Find where the given text appears and provide that cell's center as [X, Y] coordinate. 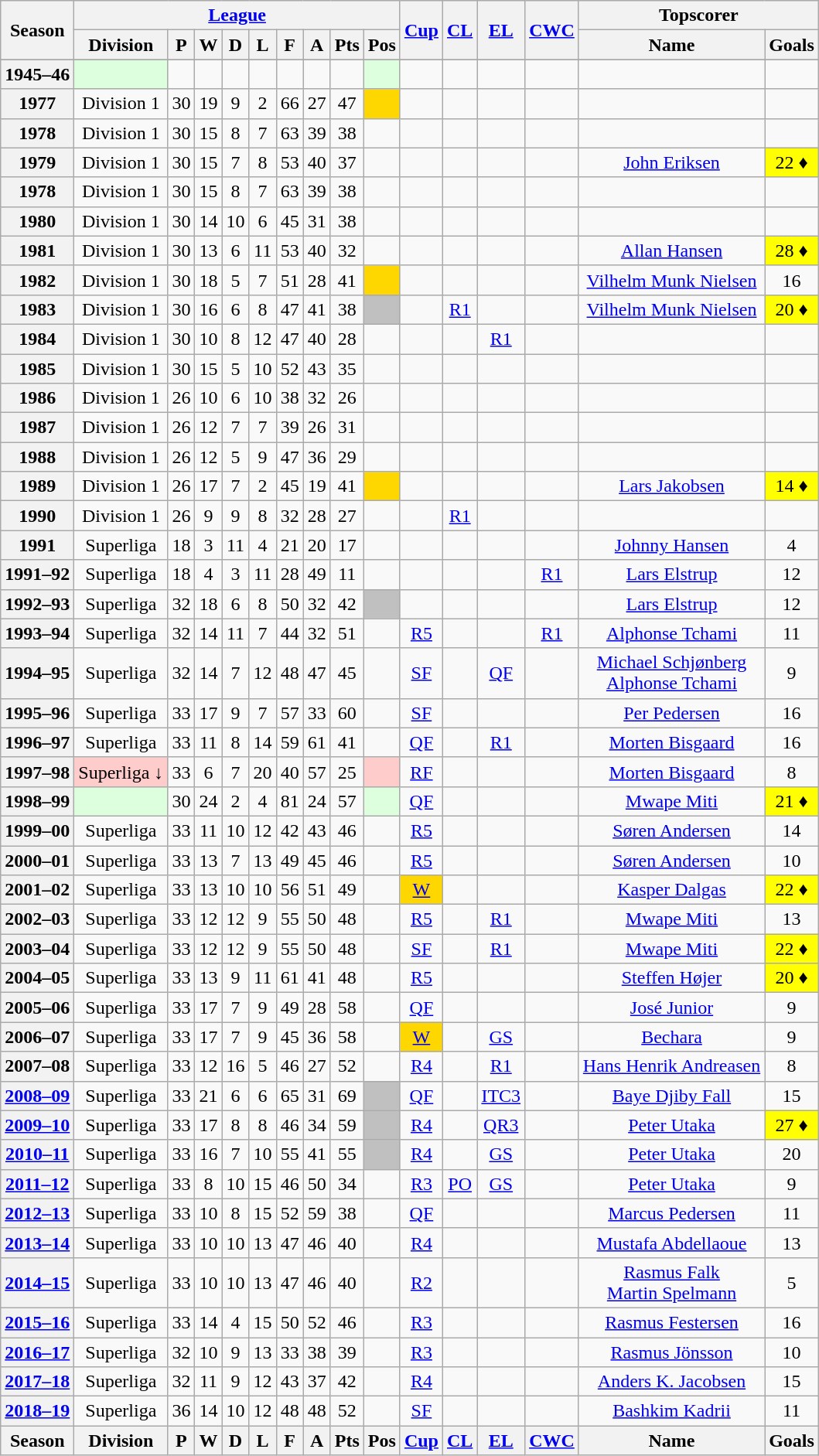
14 ♦ [792, 486]
66 [289, 104]
Michael SchjønbergAlphonse Tchami [671, 673]
81 [289, 801]
1992–93 [37, 604]
1991–92 [37, 575]
1981 [37, 251]
1996–97 [37, 742]
2016–17 [37, 1352]
28 ♦ [792, 251]
25 [346, 772]
2004–05 [37, 978]
1990 [37, 516]
2012–13 [37, 1213]
1997–98 [37, 772]
Anders K. Jacobsen [671, 1382]
2001–02 [37, 890]
2017–18 [37, 1382]
1980 [37, 221]
Kasper Dalgas [671, 890]
2008–09 [37, 1096]
José Junior [671, 1008]
John Eriksen [671, 162]
1945–46 [37, 74]
27 ♦ [792, 1125]
Mustafa Abdellaoue [671, 1243]
RF [421, 772]
2009–10 [37, 1125]
Marcus Pedersen [671, 1213]
1977 [37, 104]
1987 [37, 428]
League [237, 15]
1999–00 [37, 830]
2002–03 [37, 919]
Steffen Højer [671, 978]
R2 [421, 1282]
1984 [37, 339]
1986 [37, 398]
2014–15 [37, 1282]
Topscorer [698, 15]
2015–16 [37, 1322]
Rasmus Festersen [671, 1322]
1993–94 [37, 633]
1985 [37, 369]
2007–08 [37, 1066]
Rasmus FalkMartin Spelmann [671, 1282]
QR3 [501, 1125]
2006–07 [37, 1037]
2011–12 [37, 1184]
2000–01 [37, 861]
1989 [37, 486]
44 [289, 633]
1991 [37, 545]
Alphonse Tchami [671, 633]
Superliga ↓ [121, 772]
56 [289, 890]
69 [346, 1096]
Lars Jakobsen [671, 486]
Allan Hansen [671, 251]
PO [459, 1184]
60 [346, 713]
2018–19 [37, 1411]
1988 [37, 457]
Johnny Hansen [671, 545]
Bechara [671, 1037]
1983 [37, 309]
21 ♦ [792, 801]
65 [289, 1096]
1994–95 [37, 673]
2010–11 [37, 1154]
Per Pedersen [671, 713]
2013–14 [37, 1243]
Rasmus Jönsson [671, 1352]
Bashkim Kadrii [671, 1411]
Hans Henrik Andreasen [671, 1066]
29 [346, 457]
35 [346, 369]
1982 [37, 280]
1979 [37, 162]
1998–99 [37, 801]
2005–06 [37, 1008]
ITC3 [501, 1096]
2003–04 [37, 949]
Baye Djiby Fall [671, 1096]
1995–96 [37, 713]
